Capture the cell that displays the provided text and extract its (X, Y) central coordinate. 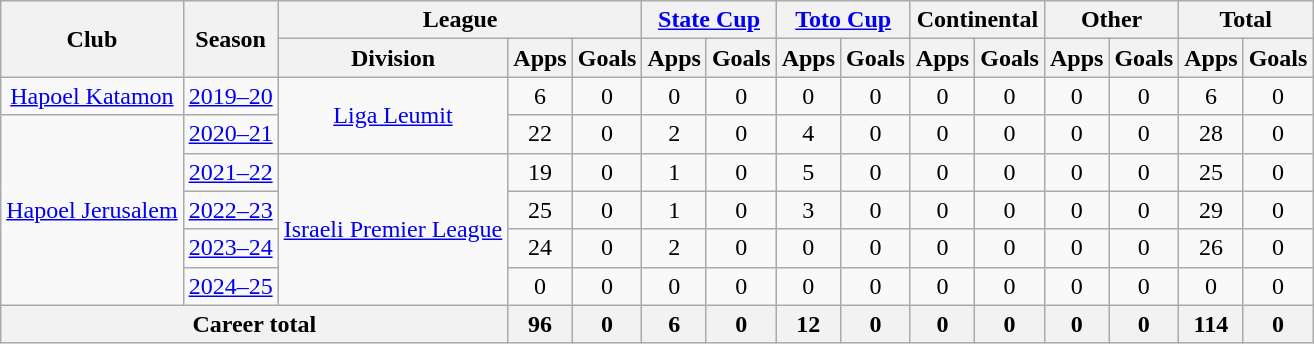
22 (540, 134)
Liga Leumit (393, 115)
96 (540, 324)
3 (808, 210)
12 (808, 324)
2022–23 (230, 210)
Israeli Premier League (393, 229)
Other (1111, 20)
2024–25 (230, 286)
2019–20 (230, 96)
24 (540, 248)
Hapoel Katamon (92, 96)
2020–21 (230, 134)
28 (1211, 134)
Continental (977, 20)
Division (393, 58)
2021–22 (230, 172)
Total (1246, 20)
114 (1211, 324)
Career total (254, 324)
Club (92, 39)
26 (1211, 248)
State Cup (709, 20)
5 (808, 172)
29 (1211, 210)
2023–24 (230, 248)
19 (540, 172)
Season (230, 39)
Hapoel Jerusalem (92, 210)
Toto Cup (843, 20)
4 (808, 134)
League (460, 20)
